For the text-containing cell, return its midpoint in [X, Y] coordinate format. 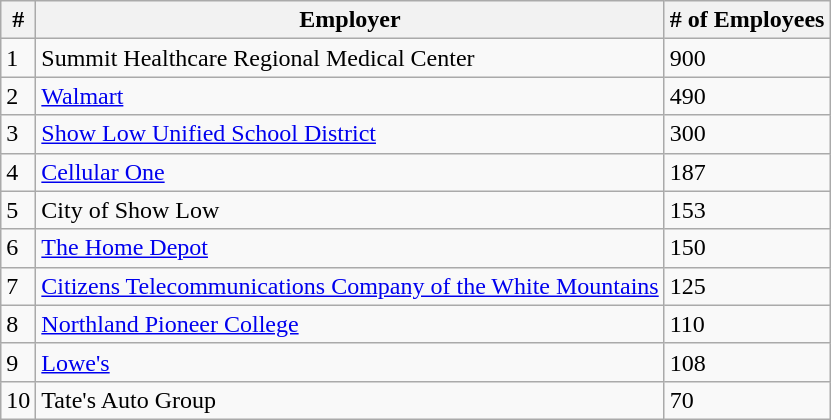
Walmart [350, 96]
The Home Depot [350, 248]
10 [18, 400]
150 [747, 248]
# [18, 20]
2 [18, 96]
Lowe's [350, 362]
Tate's Auto Group [350, 400]
4 [18, 172]
Show Low Unified School District [350, 134]
Cellular One [350, 172]
900 [747, 58]
125 [747, 286]
8 [18, 324]
5 [18, 210]
3 [18, 134]
187 [747, 172]
# of Employees [747, 20]
108 [747, 362]
110 [747, 324]
1 [18, 58]
9 [18, 362]
490 [747, 96]
7 [18, 286]
Employer [350, 20]
153 [747, 210]
Citizens Telecommunications Company of the White Mountains [350, 286]
6 [18, 248]
70 [747, 400]
Northland Pioneer College [350, 324]
City of Show Low [350, 210]
300 [747, 134]
Summit Healthcare Regional Medical Center [350, 58]
